Capture the cell that displays the provided text and extract its (X, Y) central coordinate. 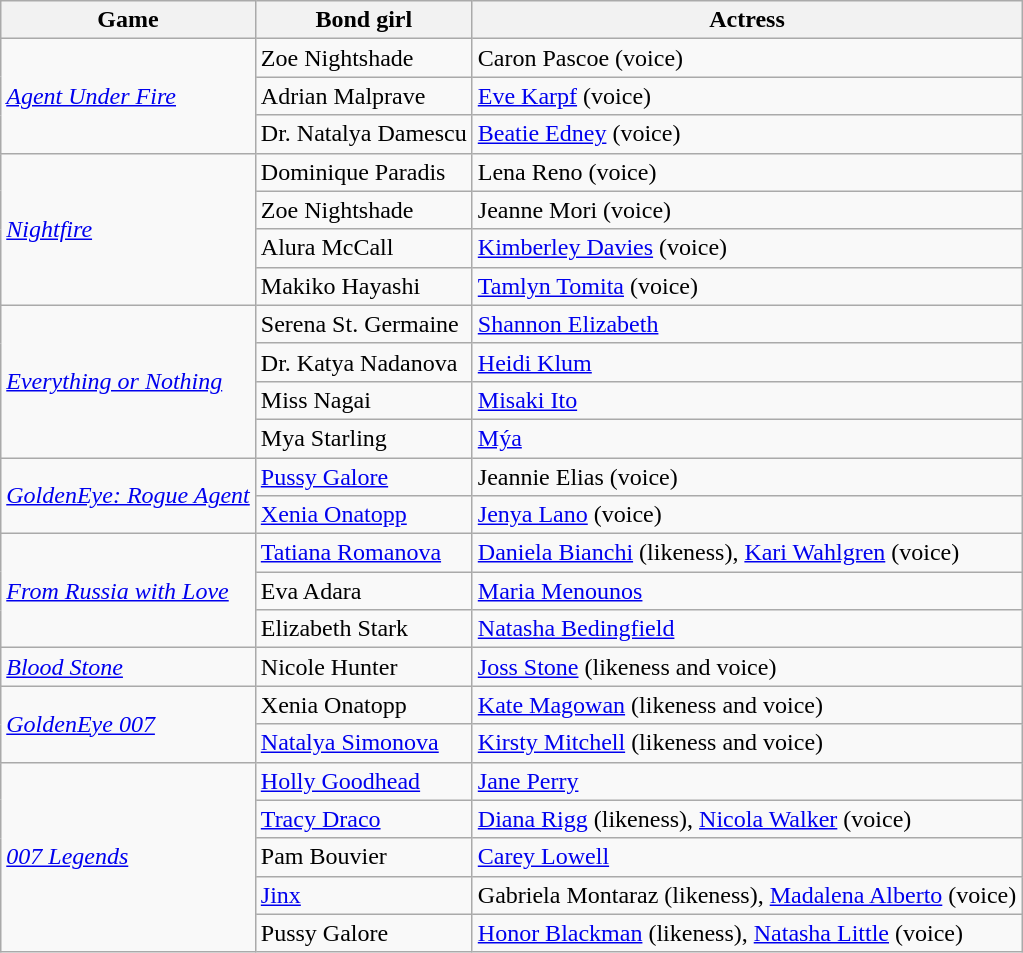
Honor Blackman (likeness), Natasha Little (voice) (747, 933)
Makiko Hayashi (364, 286)
Shannon Elizabeth (747, 324)
Bond girl (364, 20)
GoldenEye: Rogue Agent (128, 496)
Joss Stone (likeness and voice) (747, 667)
Mya Starling (364, 438)
Jeanne Mori (voice) (747, 210)
Kate Magowan (likeness and voice) (747, 705)
Kirsty Mitchell (likeness and voice) (747, 743)
Everything or Nothing (128, 381)
Alura McCall (364, 248)
Jane Perry (747, 781)
Dr. Katya Nadanova (364, 362)
From Russia with Love (128, 591)
Diana Rigg (likeness), Nicola Walker (voice) (747, 819)
Serena St. Germaine (364, 324)
Dominique Paradis (364, 172)
007 Legends (128, 857)
Jenya Lano (voice) (747, 515)
Maria Menounos (747, 591)
Kimberley Davies (voice) (747, 248)
Agent Under Fire (128, 96)
Heidi Klum (747, 362)
Mýa (747, 438)
Pam Bouvier (364, 857)
Game (128, 20)
Tamlyn Tomita (voice) (747, 286)
Dr. Natalya Damescu (364, 134)
Holly Goodhead (364, 781)
Nicole Hunter (364, 667)
Carey Lowell (747, 857)
GoldenEye 007 (128, 724)
Tracy Draco (364, 819)
Eva Adara (364, 591)
Miss Nagai (364, 400)
Jinx (364, 895)
Natalya Simonova (364, 743)
Daniela Bianchi (likeness), Kari Wahlgren (voice) (747, 553)
Natasha Bedingfield (747, 629)
Actress (747, 20)
Adrian Malprave (364, 96)
Lena Reno (voice) (747, 172)
Blood Stone (128, 667)
Caron Pascoe (voice) (747, 58)
Tatiana Romanova (364, 553)
Elizabeth Stark (364, 629)
Jeannie Elias (voice) (747, 477)
Gabriela Montaraz (likeness), Madalena Alberto (voice) (747, 895)
Eve Karpf (voice) (747, 96)
Nightfire (128, 229)
Beatie Edney (voice) (747, 134)
Misaki Ito (747, 400)
